Output the (X, Y) coordinate of the center of the cell containing the given text.  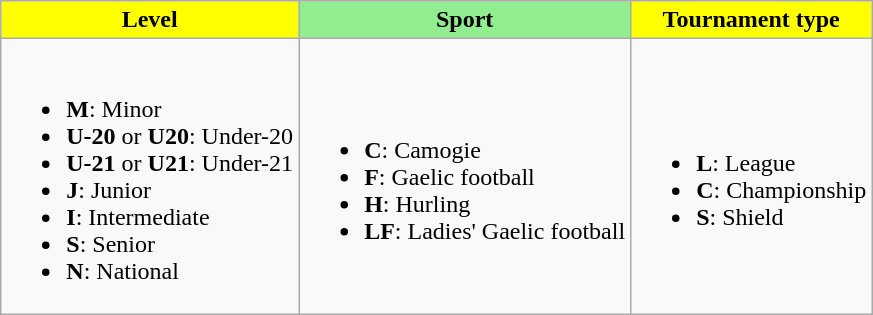
Tournament type (752, 20)
M: MinorU-20 or U20: Under-20U-21 or U21: Under-21J: JuniorI: IntermediateS: SeniorN: National (150, 176)
Sport (465, 20)
C: CamogieF: Gaelic footballH: HurlingLF: Ladies' Gaelic football (465, 176)
Level (150, 20)
L: LeagueC: ChampionshipS: Shield (752, 176)
